Provide the (X, Y) coordinate of the cell's center where the given text is located.  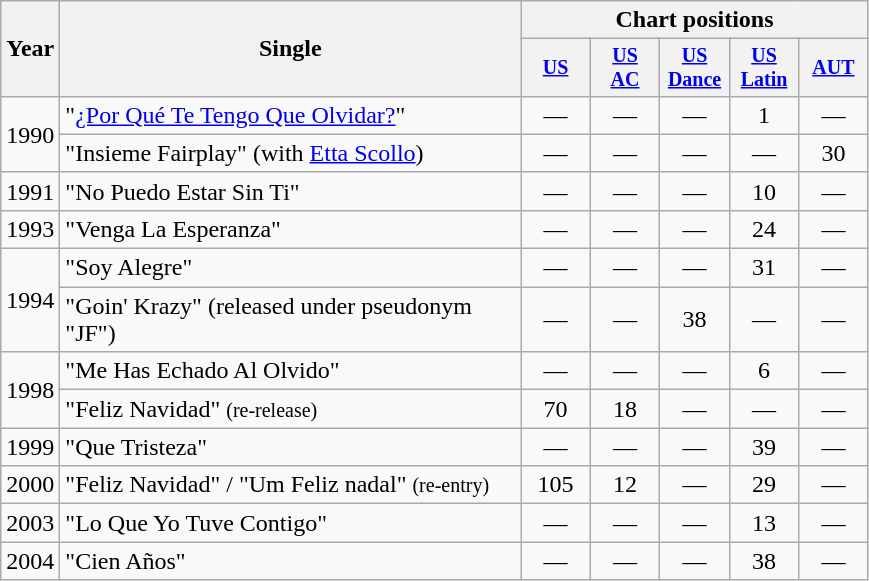
1998 (30, 390)
Chart positions (694, 20)
"Goin' Krazy" (released under pseudonym "JF") (290, 320)
"Insieme Fairplay" (with Etta Scollo) (290, 153)
"¿Por Qué Te Tengo Que Olvidar?" (290, 115)
29 (764, 485)
1994 (30, 300)
"Que Tristeza" (290, 447)
USAC (624, 68)
USDance (694, 68)
"Cien Años" (290, 561)
13 (764, 523)
2003 (30, 523)
"Feliz Navidad" / "Um Feliz nadal" (re-entry) (290, 485)
US Latin (764, 68)
30 (834, 153)
"Feliz Navidad" (re-release) (290, 409)
1999 (30, 447)
70 (556, 409)
31 (764, 268)
"Me Has Echado Al Olvido" (290, 371)
39 (764, 447)
1 (764, 115)
18 (624, 409)
"Venga La Esperanza" (290, 229)
1993 (30, 229)
1991 (30, 191)
AUT (834, 68)
10 (764, 191)
Single (290, 49)
"Soy Alegre" (290, 268)
2000 (30, 485)
6 (764, 371)
Year (30, 49)
12 (624, 485)
"No Puedo Estar Sin Ti" (290, 191)
105 (556, 485)
"Lo Que Yo Tuve Contigo" (290, 523)
1990 (30, 134)
24 (764, 229)
US (556, 68)
2004 (30, 561)
